Capture the cell that displays the provided text and extract its [X, Y] central coordinate. 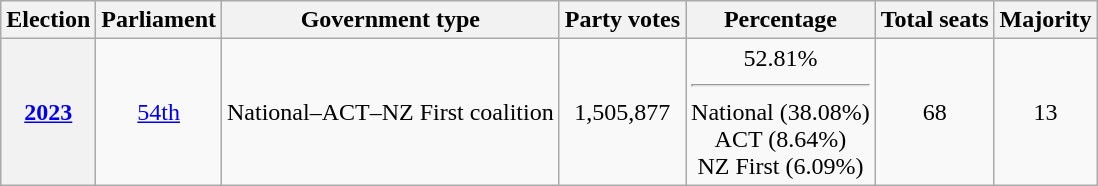
13 [1046, 112]
Parliament [159, 20]
Party votes [622, 20]
Majority [1046, 20]
National–ACT–NZ First coalition [391, 112]
52.81%National (38.08%)ACT (8.64%)NZ First (6.09%) [781, 112]
68 [934, 112]
Government type [391, 20]
2023 [48, 112]
54th [159, 112]
Total seats [934, 20]
Percentage [781, 20]
Election [48, 20]
1,505,877 [622, 112]
